Provide the [X, Y] coordinate of the cell's center where the given text is located.  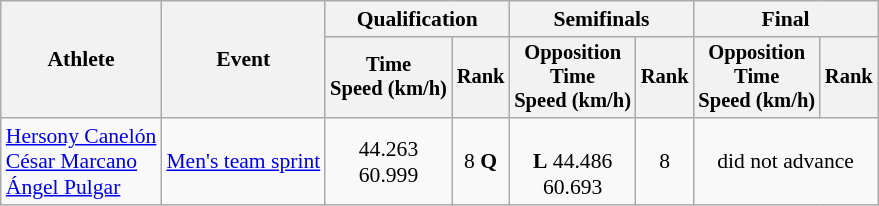
Final [785, 19]
44.26360.999 [388, 162]
Event [243, 60]
Semifinals [601, 19]
8 [665, 162]
did not advance [785, 162]
Hersony CanelónCésar MarcanoÁngel Pulgar [82, 162]
8 Q [481, 162]
Qualification [417, 19]
Men's team sprint [243, 162]
TimeSpeed (km/h) [388, 78]
Athlete [82, 60]
L 44.48660.693 [572, 162]
